Capture the cell that displays the provided text and extract its [x, y] central coordinate. 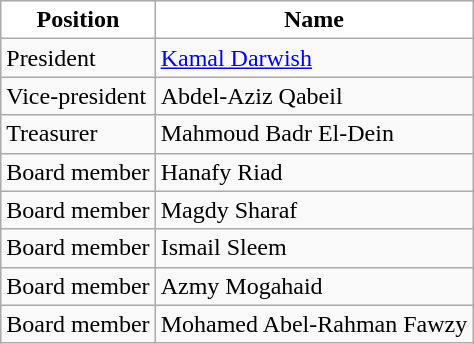
Magdy Sharaf [314, 210]
Mahmoud Badr El-Dein [314, 134]
Azmy Mogahaid [314, 286]
Treasurer [78, 134]
Mohamed Abel-Rahman Fawzy [314, 324]
Ismail Sleem [314, 248]
Abdel-Aziz Qabeil [314, 96]
President [78, 58]
Hanafy Riad [314, 172]
Vice-president [78, 96]
Kamal Darwish [314, 58]
Name [314, 20]
Position [78, 20]
